Scan for the cell matching the given text and deliver its (x, y) coordinate at center. 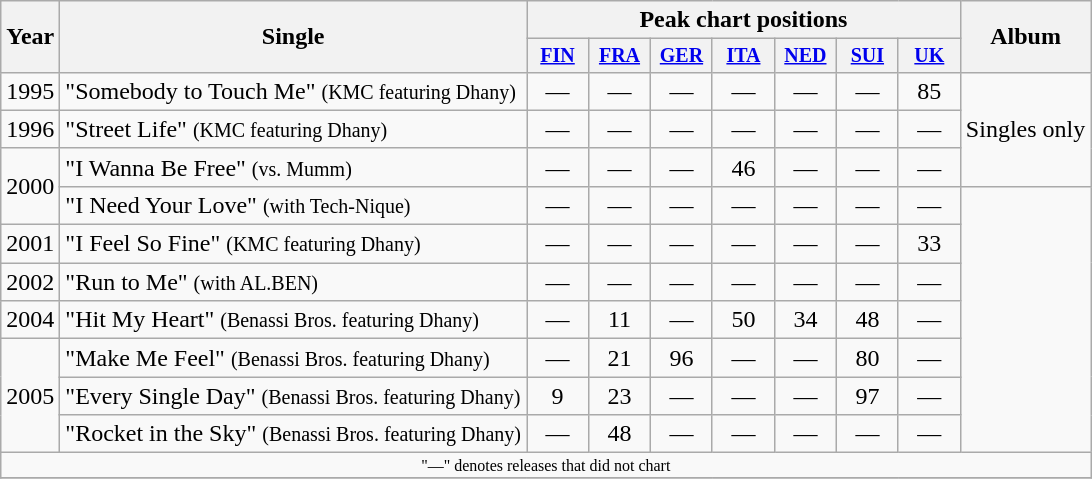
2004 (30, 320)
1995 (30, 91)
21 (620, 358)
"Somebody to Touch Me" (KMC featuring Dhany) (294, 91)
2002 (30, 282)
"Make Me Feel" (Benassi Bros. featuring Dhany) (294, 358)
9 (558, 396)
Single (294, 37)
85 (929, 91)
Year (30, 37)
97 (867, 396)
2000 (30, 186)
46 (743, 167)
23 (620, 396)
ITA (743, 56)
11 (620, 320)
50 (743, 320)
UK (929, 56)
Album (1025, 37)
Peak chart positions (744, 20)
SUI (867, 56)
"Street Life" (KMC featuring Dhany) (294, 129)
"Hit My Heart" (Benassi Bros. featuring Dhany) (294, 320)
"I Feel So Fine" (KMC featuring Dhany) (294, 244)
FRA (620, 56)
Singles only (1025, 129)
"I Need Your Love" (with Tech-Nique) (294, 205)
1996 (30, 129)
33 (929, 244)
"I Wanna Be Free" (vs. Mumm) (294, 167)
96 (681, 358)
2005 (30, 396)
FIN (558, 56)
"Run to Me" (with AL.BEN) (294, 282)
2001 (30, 244)
"—" denotes releases that did not chart (546, 465)
GER (681, 56)
34 (805, 320)
NED (805, 56)
"Every Single Day" (Benassi Bros. featuring Dhany) (294, 396)
"Rocket in the Sky" (Benassi Bros. featuring Dhany) (294, 434)
80 (867, 358)
